Scan for the cell matching the given text and deliver its [x, y] coordinate at center. 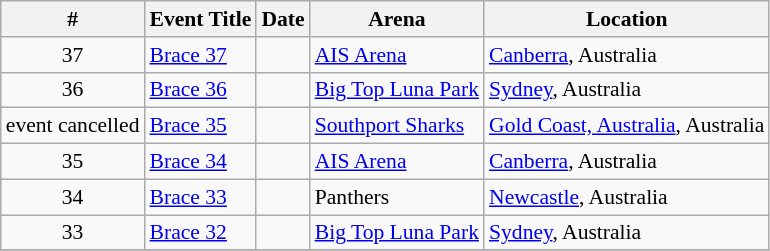
35 [73, 162]
36 [73, 90]
Southport Sharks [397, 126]
Brace 33 [201, 197]
33 [73, 233]
Arena [397, 19]
Location [626, 19]
Event Title [201, 19]
event cancelled [73, 126]
Date [282, 19]
Brace 34 [201, 162]
Gold Coast, Australia, Australia [626, 126]
Brace 32 [201, 233]
Brace 36 [201, 90]
34 [73, 197]
Panthers [397, 197]
37 [73, 55]
Brace 35 [201, 126]
Newcastle, Australia [626, 197]
# [73, 19]
Brace 37 [201, 55]
